From the cell containing the given text, extract its center point as [x, y] coordinate. 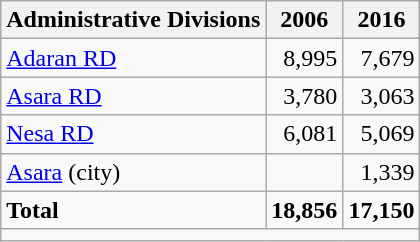
Total [134, 210]
7,679 [382, 58]
Administrative Divisions [134, 20]
18,856 [304, 210]
3,063 [382, 96]
Asara RD [134, 96]
8,995 [304, 58]
5,069 [382, 134]
17,150 [382, 210]
Nesa RD [134, 134]
3,780 [304, 96]
1,339 [382, 172]
2016 [382, 20]
2006 [304, 20]
6,081 [304, 134]
Adaran RD [134, 58]
Asara (city) [134, 172]
